Extract the (x, y) coordinate from the center of the cell holding the provided text.  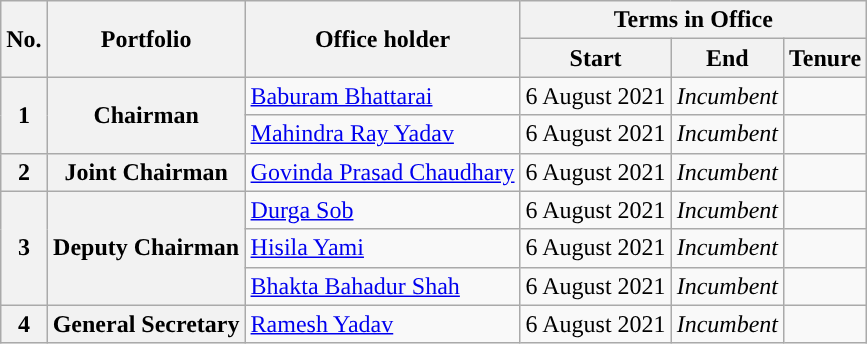
Portfolio (146, 39)
Deputy Chairman (146, 248)
Start (596, 58)
Joint Chairman (146, 172)
Chairman (146, 115)
3 (24, 248)
Bhakta Bahadur Shah (382, 286)
Govinda Prasad Chaudhary (382, 172)
Tenure (824, 58)
4 (24, 324)
1 (24, 115)
Hisila Yami (382, 248)
End (727, 58)
Durga Sob (382, 210)
2 (24, 172)
Ramesh Yadav (382, 324)
Office holder (382, 39)
General Secretary (146, 324)
No. (24, 39)
Baburam Bhattarai (382, 96)
Mahindra Ray Yadav (382, 134)
Terms in Office (694, 20)
